Extract the [X, Y] coordinate from the center of the cell holding the provided text.  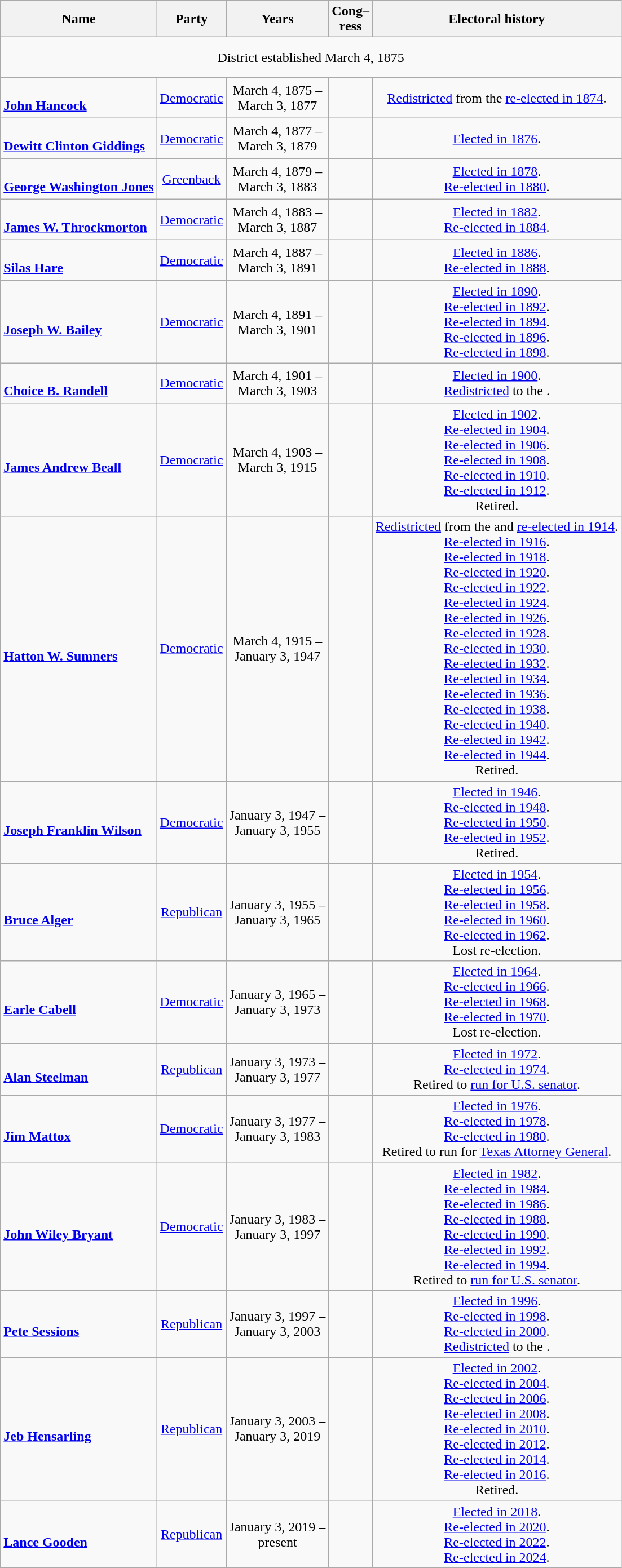
Jim Mattox [79, 1128]
Hatton W. Sumners [79, 649]
Elected in 2018.Re-elected in 2020.Re-elected in 2022.Re-elected in 2024. [497, 1534]
March 4, 1915 –January 3, 1947 [277, 649]
March 4, 1879 –March 3, 1883 [277, 179]
March 4, 1903 –March 3, 1915 [277, 460]
Elected in 1972.Re-elected in 1974.Retired to run for U.S. senator. [497, 1069]
Greenback [192, 179]
January 3, 1997 –January 3, 2003 [277, 1323]
Party [192, 19]
Elected in 1954.Re-elected in 1956.Re-elected in 1958.Re-elected in 1960.Re-elected in 1962.Lost re-election. [497, 912]
James Andrew Beall [79, 460]
January 3, 2003 –January 3, 2019 [277, 1429]
January 3, 1947 –January 3, 1955 [277, 822]
Elected in 1946.Re-elected in 1948.Re-elected in 1950.Re-elected in 1952.Retired. [497, 822]
Elected in 1886.Re-elected in 1888. [497, 260]
Elected in 1890.Re-elected in 1892.Re-elected in 1894.Re-elected in 1896.Re-elected in 1898. [497, 322]
March 4, 1877 –March 3, 1879 [277, 139]
January 3, 1965 –January 3, 1973 [277, 1002]
Cong–ress [351, 19]
George Washington Jones [79, 179]
January 3, 2019 –present [277, 1534]
Elected in 1900.Redistricted to the . [497, 383]
District established March 4, 1875 [311, 57]
March 4, 1883 –March 3, 1887 [277, 220]
Choice B. Randell [79, 383]
Earle Cabell [79, 1002]
Elected in 1878.Re-elected in 1880. [497, 179]
Joseph Franklin Wilson [79, 822]
March 4, 1887 –March 3, 1891 [277, 260]
Alan Steelman [79, 1069]
Pete Sessions [79, 1323]
Name [79, 19]
Bruce Alger [79, 912]
Elected in 1964.Re-elected in 1966.Re-elected in 1968.Re-elected in 1970.Lost re-election. [497, 1002]
March 4, 1901 –March 3, 1903 [277, 383]
March 4, 1875 –March 3, 1877 [277, 98]
March 4, 1891 –March 3, 1901 [277, 322]
Redistricted from the re-elected in 1874. [497, 98]
John Hancock [79, 98]
January 3, 1983 –January 3, 1997 [277, 1226]
Elected in 1882.Re-elected in 1884. [497, 220]
Dewitt Clinton Giddings [79, 139]
Elected in 1976.Re-elected in 1978.Re-elected in 1980.Retired to run for Texas Attorney General. [497, 1128]
January 3, 1973 –January 3, 1977 [277, 1069]
Joseph W. Bailey [79, 322]
Elected in 1996.Re-elected in 1998.Re-elected in 2000.Redistricted to the . [497, 1323]
Lance Gooden [79, 1534]
Jeb Hensarling [79, 1429]
Electoral history [497, 19]
January 3, 1955 –January 3, 1965 [277, 912]
James W. Throckmorton [79, 220]
Elected in 1876. [497, 139]
January 3, 1977 –January 3, 1983 [277, 1128]
Years [277, 19]
Elected in 1902.Re-elected in 1904.Re-elected in 1906.Re-elected in 1908.Re-elected in 1910.Re-elected in 1912.Retired. [497, 460]
Silas Hare [79, 260]
John Wiley Bryant [79, 1226]
